Output the [x, y] coordinate of the center of the cell containing the given text.  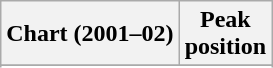
Peak position [225, 34]
Chart (2001–02) [90, 34]
